Detect which cell encompasses the target text, then output its [X, Y] center coordinate. 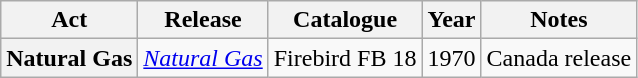
Notes [559, 20]
Act [70, 20]
Firebird FB 18 [345, 58]
Canada release [559, 58]
Release [203, 20]
1970 [452, 58]
Year [452, 20]
Catalogue [345, 20]
